From the cell containing the given text, extract its center point as [x, y] coordinate. 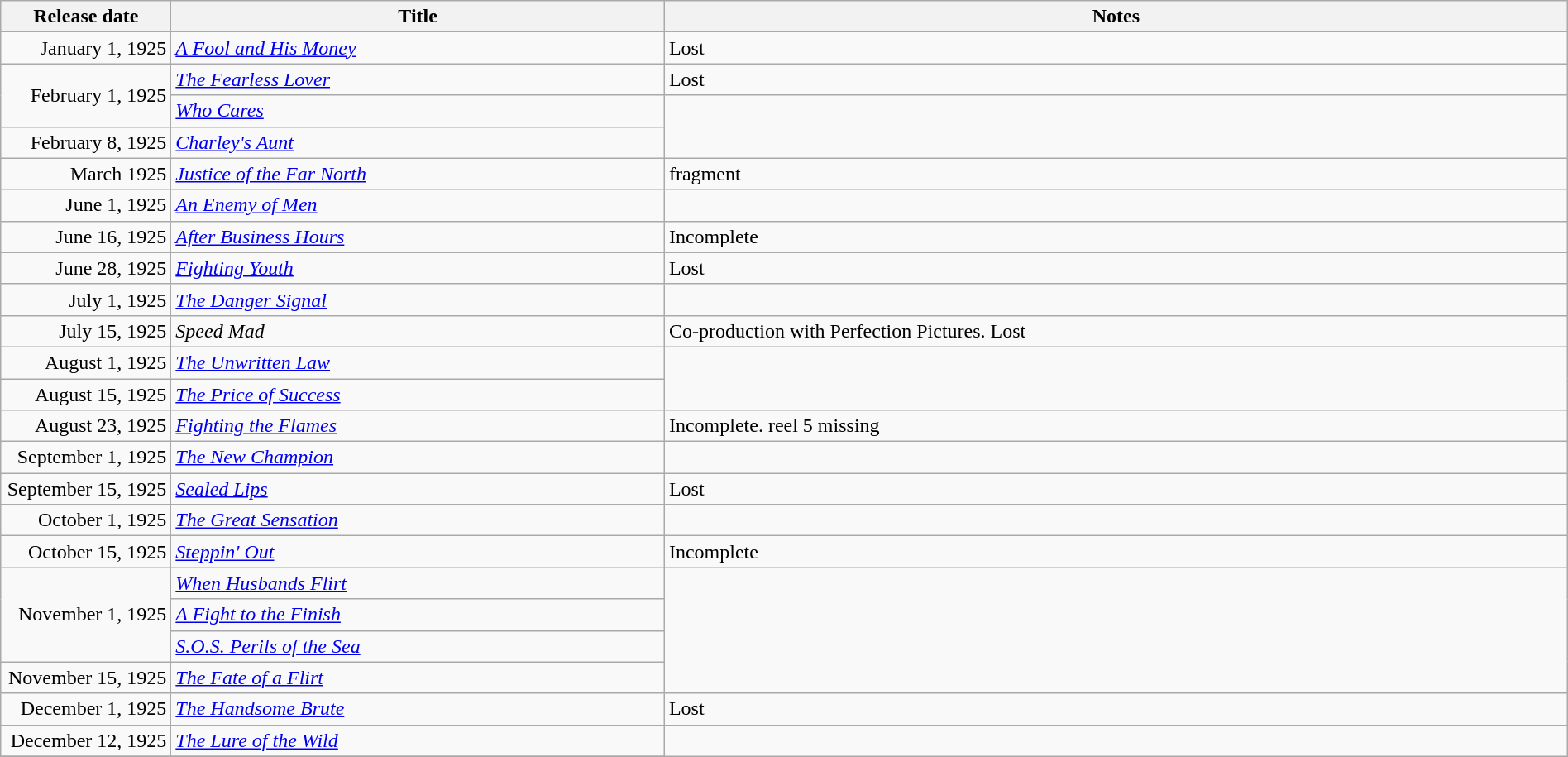
Fighting the Flames [418, 426]
Steppin' Out [418, 552]
Charley's Aunt [418, 142]
The Price of Success [418, 395]
The Handsome Brute [418, 709]
June 16, 1925 [86, 237]
June 1, 1925 [86, 205]
Justice of the Far North [418, 174]
Co-production with Perfection Pictures. Lost [1116, 331]
The Lure of the Wild [418, 740]
A Fight to the Finish [418, 615]
September 1, 1925 [86, 458]
December 1, 1925 [86, 709]
August 1, 1925 [86, 362]
August 23, 1925 [86, 426]
Speed Mad [418, 331]
January 1, 1925 [86, 48]
After Business Hours [418, 237]
A Fool and His Money [418, 48]
An Enemy of Men [418, 205]
August 15, 1925 [86, 395]
The Great Sensation [418, 520]
Notes [1116, 17]
Title [418, 17]
Incomplete. reel 5 missing [1116, 426]
June 28, 1925 [86, 268]
February 8, 1925 [86, 142]
July 15, 1925 [86, 331]
February 1, 1925 [86, 95]
The Unwritten Law [418, 362]
The Fearless Lover [418, 79]
fragment [1116, 174]
December 12, 1925 [86, 740]
March 1925 [86, 174]
The New Champion [418, 458]
Release date [86, 17]
The Danger Signal [418, 299]
November 15, 1925 [86, 678]
When Husbands Flirt [418, 583]
S.O.S. Perils of the Sea [418, 646]
Sealed Lips [418, 489]
October 1, 1925 [86, 520]
The Fate of a Flirt [418, 678]
Who Cares [418, 111]
Fighting Youth [418, 268]
July 1, 1925 [86, 299]
November 1, 1925 [86, 615]
September 15, 1925 [86, 489]
October 15, 1925 [86, 552]
